Provide the [X, Y] coordinate of the cell's center where the given text is located.  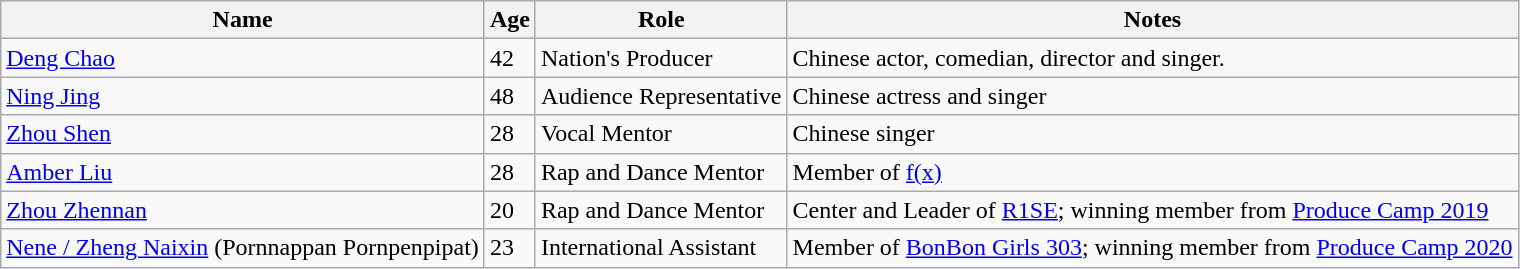
Chinese actor, comedian, director and singer. [1152, 58]
Member of BonBon Girls 303; winning member from Produce Camp 2020 [1152, 248]
Member of f(x) [1152, 172]
Deng Chao [243, 58]
Nation's Producer [661, 58]
International Assistant [661, 248]
Chinese actress and singer [1152, 96]
Center and Leader of R1SE; winning member from Produce Camp 2019 [1152, 210]
Zhou Zhennan [243, 210]
Ning Jing [243, 96]
Audience Representative [661, 96]
Notes [1152, 20]
Role [661, 20]
20 [510, 210]
Age [510, 20]
Amber Liu [243, 172]
42 [510, 58]
Vocal Mentor [661, 134]
Nene / Zheng Naixin (Pornnappan Pornpenpipat) [243, 248]
48 [510, 96]
Zhou Shen [243, 134]
Chinese singer [1152, 134]
Name [243, 20]
23 [510, 248]
